Return the [x, y] coordinate for the center point of the cell that contains the specified text.  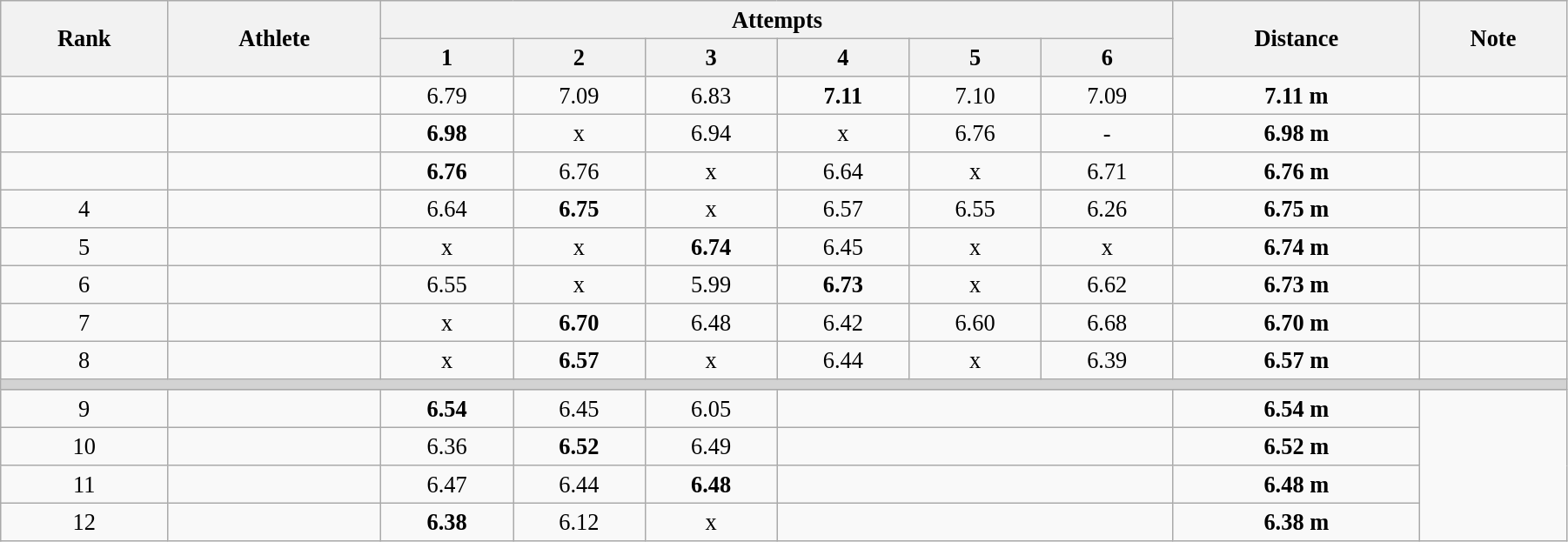
Rank [84, 38]
6.71 [1107, 171]
6.98 m [1297, 133]
6.57 m [1297, 360]
6.76 m [1297, 171]
6.38 m [1297, 522]
6.54 [447, 409]
6.12 [580, 522]
6.39 [1107, 360]
6.74 m [1297, 247]
7 [84, 323]
6.73 [843, 284]
Note [1493, 38]
7.10 [975, 95]
7.11 m [1297, 95]
6.75 [580, 209]
6.74 [711, 247]
Athlete [275, 38]
- [1107, 133]
6.68 [1107, 323]
6.26 [1107, 209]
6.60 [975, 323]
6.98 [447, 133]
6.94 [711, 133]
2 [580, 57]
6.52 m [1297, 446]
10 [84, 446]
6.75 m [1297, 209]
6.52 [580, 446]
6.79 [447, 95]
6.49 [711, 446]
9 [84, 409]
3 [711, 57]
Distance [1297, 38]
6.42 [843, 323]
1 [447, 57]
6.70 m [1297, 323]
6.48 m [1297, 485]
11 [84, 485]
6.73 m [1297, 284]
6.70 [580, 323]
6.36 [447, 446]
12 [84, 522]
5.99 [711, 284]
6.38 [447, 522]
8 [84, 360]
6.54 m [1297, 409]
6.62 [1107, 284]
6.83 [711, 95]
Attempts [777, 19]
7.11 [843, 95]
6.47 [447, 485]
6.05 [711, 409]
